Detect which cell encompasses the target text, then output its (X, Y) center coordinate. 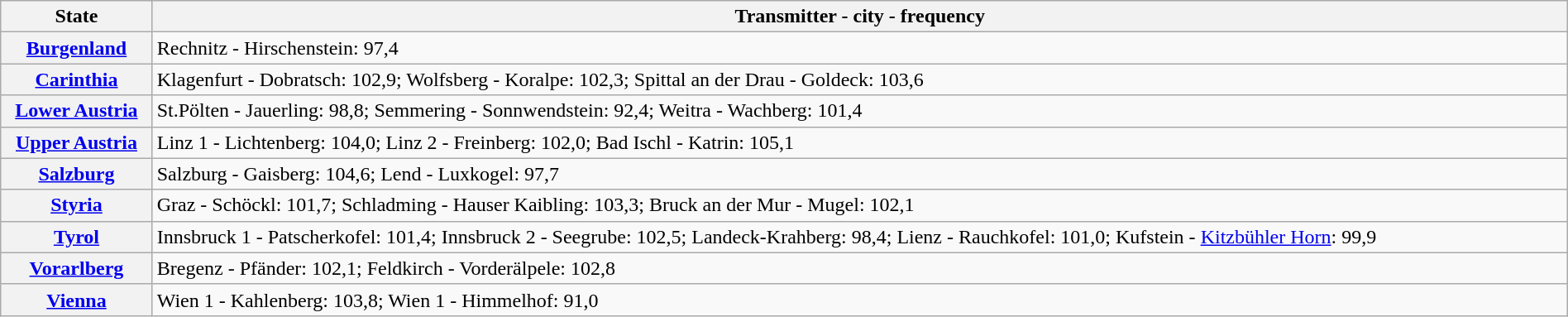
State (76, 17)
Salzburg (76, 174)
Wien 1 - Kahlenberg: 103,8; Wien 1 - Himmelhof: 91,0 (860, 300)
Transmitter - city - frequency (860, 17)
Linz 1 - Lichtenberg: 104,0; Linz 2 - Freinberg: 102,0; Bad Ischl - Katrin: 105,1 (860, 142)
Salzburg - Gaisberg: 104,6; Lend - Luxkogel: 97,7 (860, 174)
St.Pölten - Jauerling: 98,8; Semmering - Sonnwendstein: 92,4; Weitra - Wachberg: 101,4 (860, 111)
Lower Austria (76, 111)
Klagenfurt - Dobratsch: 102,9; Wolfsberg - Koralpe: 102,3; Spittal an der Drau - Goldeck: 103,6 (860, 79)
Vorarlberg (76, 268)
Burgenland (76, 48)
Carinthia (76, 79)
Upper Austria (76, 142)
Tyrol (76, 237)
Vienna (76, 300)
Graz - Schöckl: 101,7; Schladming - Hauser Kaibling: 103,3; Bruck an der Mur - Mugel: 102,1 (860, 205)
Styria (76, 205)
Bregenz - Pfänder: 102,1; Feldkirch - Vorderälpele: 102,8 (860, 268)
Rechnitz - Hirschenstein: 97,4 (860, 48)
